From the cell containing the given text, extract its center point as (X, Y) coordinate. 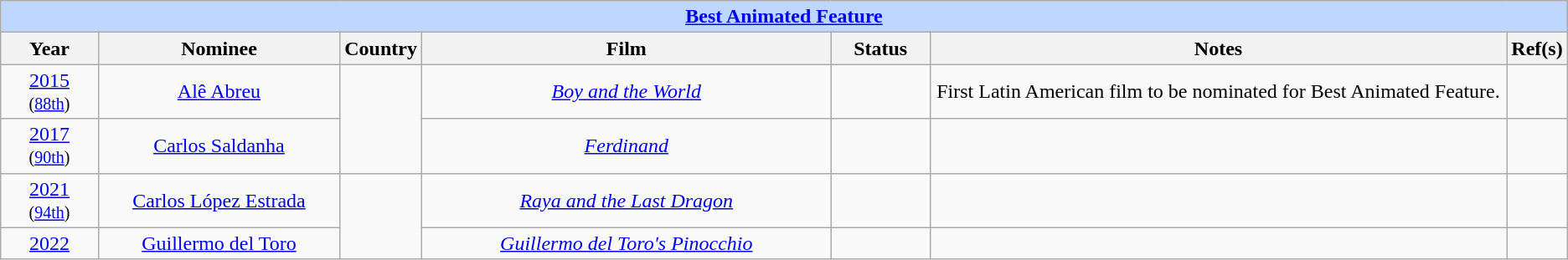
Status (880, 48)
Year (49, 48)
2015(88th) (49, 92)
2017(90th) (49, 145)
Country (381, 48)
Ferdinand (627, 145)
2021(94th) (49, 201)
Alê Abreu (219, 92)
Nominee (219, 48)
Boy and the World (627, 92)
Guillermo del Toro (219, 243)
Notes (1218, 48)
Carlos López Estrada (219, 201)
Guillermo del Toro's Pinocchio (627, 243)
Best Animated Feature (784, 17)
2022 (49, 243)
Film (627, 48)
Ref(s) (1537, 48)
Raya and the Last Dragon (627, 201)
First Latin American film to be nominated for Best Animated Feature. (1218, 92)
Carlos Saldanha (219, 145)
